Output the [X, Y] coordinate of the center of the cell containing the given text.  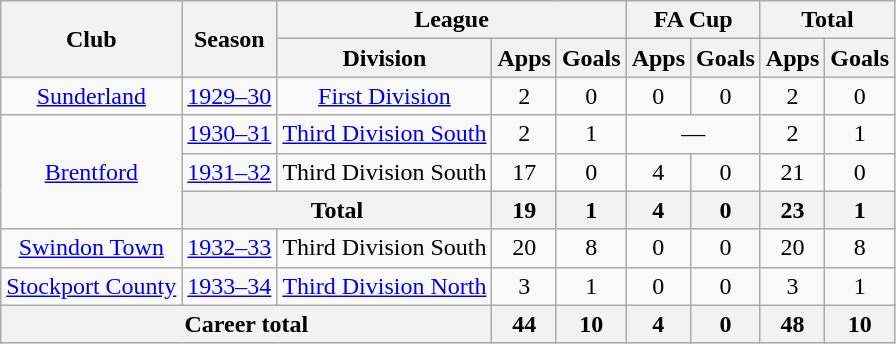
1929–30 [230, 96]
Stockport County [92, 286]
1932–33 [230, 248]
Career total [246, 324]
21 [792, 172]
Sunderland [92, 96]
FA Cup [693, 20]
19 [524, 210]
Third Division North [384, 286]
23 [792, 210]
Club [92, 39]
— [693, 134]
1930–31 [230, 134]
Brentford [92, 172]
1931–32 [230, 172]
Season [230, 39]
1933–34 [230, 286]
League [452, 20]
Swindon Town [92, 248]
Division [384, 58]
48 [792, 324]
First Division [384, 96]
17 [524, 172]
44 [524, 324]
